Capture the cell that displays the provided text and extract its [x, y] central coordinate. 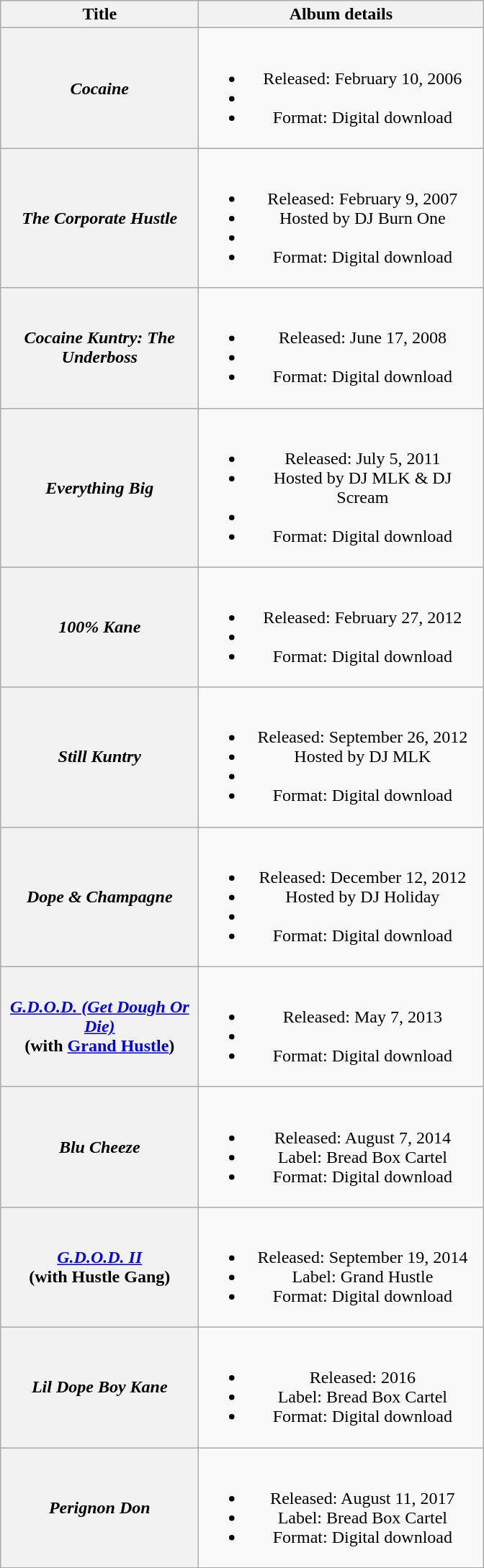
Released: August 7, 2014Label: Bread Box CartelFormat: Digital download [341, 1147]
Cocaine Kuntry: The Underboss [99, 348]
Released: February 10, 2006Format: Digital download [341, 88]
Released: July 5, 2011Hosted by DJ MLK & DJ ScreamFormat: Digital download [341, 488]
Released: May 7, 2013Format: Digital download [341, 1026]
Released: February 27, 2012Format: Digital download [341, 627]
Released: September 19, 2014Label: Grand HustleFormat: Digital download [341, 1266]
Cocaine [99, 88]
Perignon Don [99, 1508]
Released: September 26, 2012Hosted by DJ MLKFormat: Digital download [341, 757]
Blu Cheeze [99, 1147]
Lil Dope Boy Kane [99, 1387]
Released: August 11, 2017Label: Bread Box CartelFormat: Digital download [341, 1508]
The Corporate Hustle [99, 218]
100% Kane [99, 627]
Album details [341, 14]
Still Kuntry [99, 757]
Dope & Champagne [99, 897]
Title [99, 14]
Released: February 9, 2007Hosted by DJ Burn OneFormat: Digital download [341, 218]
Released: June 17, 2008Format: Digital download [341, 348]
G.D.O.D. II(with Hustle Gang) [99, 1266]
G.D.O.D. (Get Dough Or Die)(with Grand Hustle) [99, 1026]
Released: 2016Label: Bread Box CartelFormat: Digital download [341, 1387]
Everything Big [99, 488]
Released: December 12, 2012Hosted by DJ HolidayFormat: Digital download [341, 897]
